Locate the cell with the specified text and output its [X, Y] center coordinate. 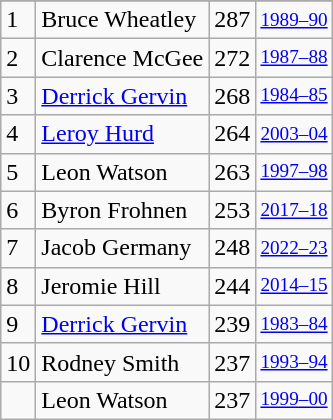
Clarence McGee [122, 58]
253 [232, 210]
Bruce Wheatley [122, 20]
8 [18, 286]
1984–85 [294, 96]
Jacob Germany [122, 248]
2014–15 [294, 286]
2017–18 [294, 210]
4 [18, 134]
Leroy Hurd [122, 134]
2003–04 [294, 134]
1 [18, 20]
268 [232, 96]
1993–94 [294, 362]
2 [18, 58]
6 [18, 210]
Byron Frohnen [122, 210]
1983–84 [294, 324]
287 [232, 20]
1999–00 [294, 400]
239 [232, 324]
3 [18, 96]
272 [232, 58]
9 [18, 324]
7 [18, 248]
244 [232, 286]
263 [232, 172]
Jeromie Hill [122, 286]
1989–90 [294, 20]
1987–88 [294, 58]
5 [18, 172]
2022–23 [294, 248]
248 [232, 248]
Rodney Smith [122, 362]
264 [232, 134]
10 [18, 362]
1997–98 [294, 172]
